For the text-containing cell, return its midpoint in [x, y] coordinate format. 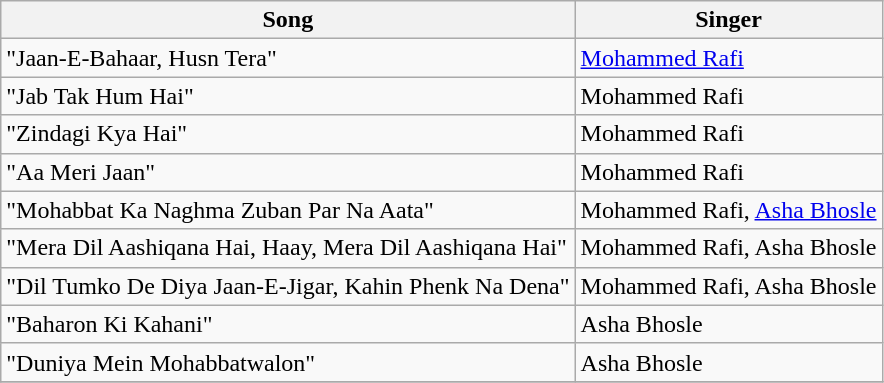
Singer [728, 20]
"Baharon Ki Kahani" [288, 324]
"Jab Tak Hum Hai" [288, 96]
Song [288, 20]
"Mohabbat Ka Naghma Zuban Par Na Aata" [288, 210]
"Duniya Mein Mohabbatwalon" [288, 362]
"Mera Dil Aashiqana Hai, Haay, Mera Dil Aashiqana Hai" [288, 248]
"Dil Tumko De Diya Jaan-E-Jigar, Kahin Phenk Na Dena" [288, 286]
"Zindagi Kya Hai" [288, 134]
"Aa Meri Jaan" [288, 172]
"Jaan-E-Bahaar, Husn Tera" [288, 58]
